From the cell containing the given text, extract its center point as (x, y) coordinate. 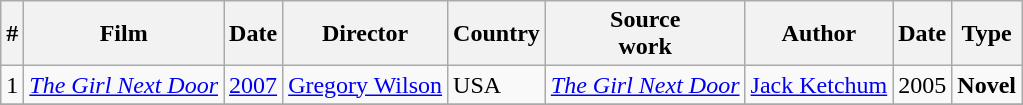
Gregory Wilson (366, 85)
Film (124, 34)
1 (12, 85)
Type (987, 34)
Novel (987, 85)
# (12, 34)
Author (819, 34)
2007 (254, 85)
Sourcework (645, 34)
USA (497, 85)
Director (366, 34)
2005 (922, 85)
Country (497, 34)
Jack Ketchum (819, 85)
